Identify which cell holds the provided text, then report its [X, Y] central coordinate. 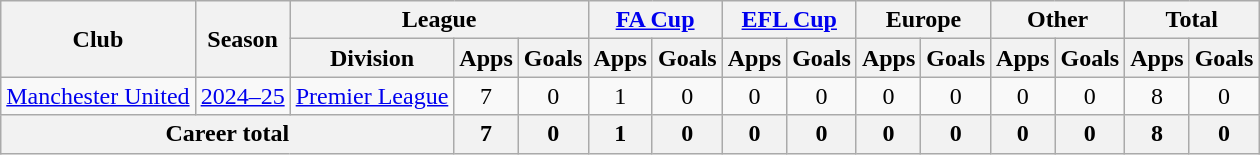
Other [1058, 20]
FA Cup [655, 20]
Total [1192, 20]
Season [242, 39]
Career total [228, 134]
League [439, 20]
Europe [923, 20]
Premier League [372, 96]
2024–25 [242, 96]
EFL Cup [789, 20]
Manchester United [98, 96]
Division [372, 58]
Club [98, 39]
